Extract the (x, y) coordinate from the center of the cell holding the provided text.  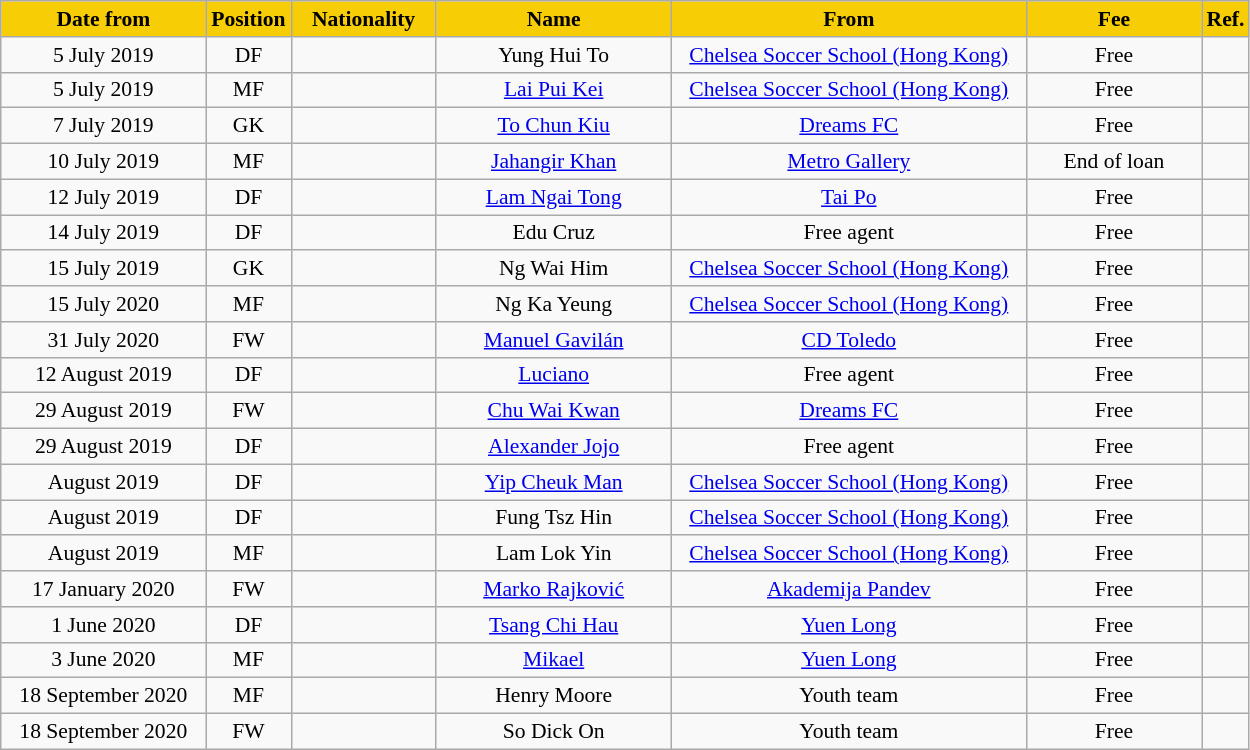
Yung Hui To (554, 55)
Nationality (364, 19)
12 July 2019 (104, 197)
From (848, 19)
14 July 2019 (104, 233)
Position (248, 19)
Alexander Jojo (554, 447)
To Chun Kiu (554, 126)
Fee (1114, 19)
15 July 2020 (104, 304)
Tai Po (848, 197)
Ref. (1226, 19)
Jahangir Khan (554, 162)
3 June 2020 (104, 660)
Luciano (554, 375)
10 July 2019 (104, 162)
31 July 2020 (104, 340)
1 June 2020 (104, 625)
Marko Rajković (554, 589)
Mikael (554, 660)
Metro Gallery (848, 162)
Akademija Pandev (848, 589)
Lam Ngai Tong (554, 197)
Chu Wai Kwan (554, 411)
17 January 2020 (104, 589)
Edu Cruz (554, 233)
Name (554, 19)
Fung Tsz Hin (554, 518)
15 July 2019 (104, 269)
Yip Cheuk Man (554, 482)
End of loan (1114, 162)
Henry Moore (554, 696)
Ng Ka Yeung (554, 304)
Lai Pui Kei (554, 90)
CD Toledo (848, 340)
Lam Lok Yin (554, 554)
Ng Wai Him (554, 269)
7 July 2019 (104, 126)
Date from (104, 19)
So Dick On (554, 732)
12 August 2019 (104, 375)
Manuel Gavilán (554, 340)
Tsang Chi Hau (554, 625)
